Provide the [X, Y] coordinate of the cell's center where the given text is located.  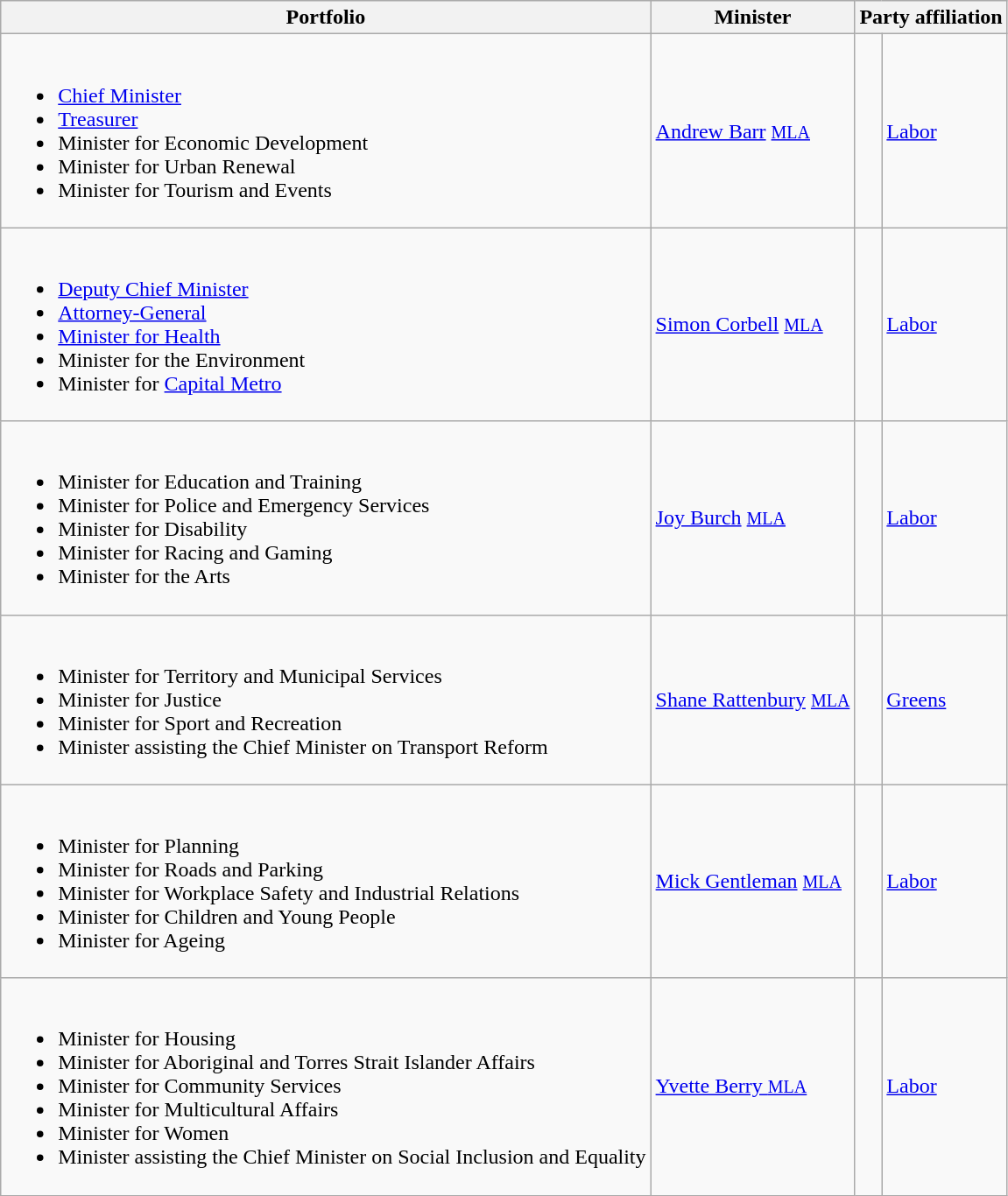
Shane Rattenbury MLA [753, 700]
Minister [753, 18]
Party affiliation [931, 18]
Deputy Chief MinisterAttorney-GeneralMinister for HealthMinister for the EnvironmentMinister for Capital Metro [326, 324]
Chief MinisterTreasurerMinister for Economic DevelopmentMinister for Urban RenewalMinister for Tourism and Events [326, 131]
Mick Gentleman MLA [753, 881]
Simon Corbell MLA [753, 324]
Andrew Barr MLA [753, 131]
Joy Burch MLA [753, 518]
Greens [944, 700]
Yvette Berry MLA [753, 1087]
Portfolio [326, 18]
